Scan for the cell matching the given text and deliver its [X, Y] coordinate at center. 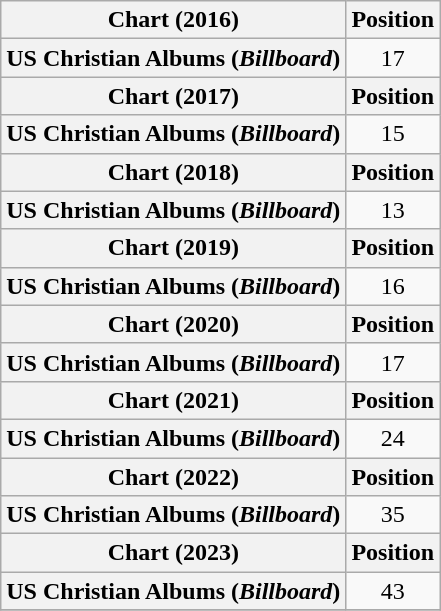
Chart (2018) [174, 172]
43 [393, 591]
13 [393, 210]
Chart (2019) [174, 248]
24 [393, 438]
16 [393, 286]
Chart (2016) [174, 20]
Chart (2023) [174, 553]
Chart (2017) [174, 96]
Chart (2022) [174, 477]
Chart (2021) [174, 400]
15 [393, 134]
Chart (2020) [174, 324]
35 [393, 515]
